Identify which cell holds the provided text, then report its [X, Y] central coordinate. 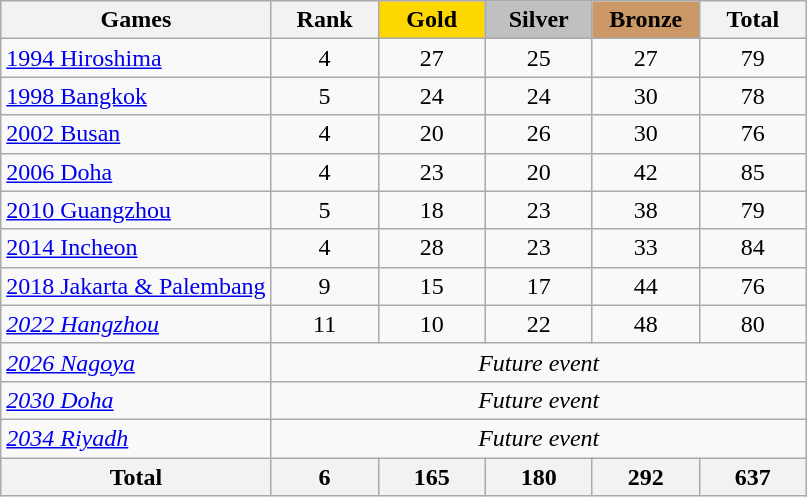
85 [752, 172]
637 [752, 477]
38 [646, 210]
25 [538, 58]
2010 Guangzhou [136, 210]
78 [752, 96]
28 [432, 248]
18 [432, 210]
17 [538, 286]
Bronze [646, 20]
2030 Doha [136, 400]
11 [324, 324]
292 [646, 477]
10 [432, 324]
Gold [432, 20]
2022 Hangzhou [136, 324]
2006 Doha [136, 172]
22 [538, 324]
42 [646, 172]
180 [538, 477]
33 [646, 248]
2018 Jakarta & Palembang [136, 286]
Rank [324, 20]
2014 Incheon [136, 248]
84 [752, 248]
6 [324, 477]
9 [324, 286]
165 [432, 477]
44 [646, 286]
2026 Nagoya [136, 362]
48 [646, 324]
15 [432, 286]
1994 Hiroshima [136, 58]
Silver [538, 20]
2034 Riyadh [136, 438]
2002 Busan [136, 134]
80 [752, 324]
Games [136, 20]
1998 Bangkok [136, 96]
26 [538, 134]
